Return the (X, Y) coordinate for the center point of the cell that contains the specified text.  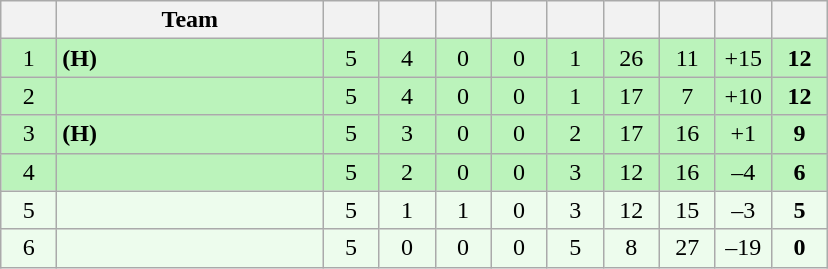
15 (687, 210)
26 (631, 58)
8 (631, 248)
–3 (743, 210)
Team (190, 20)
+1 (743, 134)
9 (799, 134)
7 (687, 96)
–4 (743, 172)
+15 (743, 58)
+10 (743, 96)
–19 (743, 248)
27 (687, 248)
11 (687, 58)
